Capture the cell that displays the provided text and extract its (x, y) central coordinate. 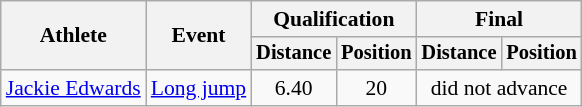
Event (198, 36)
20 (376, 88)
Jackie Edwards (74, 88)
Final (498, 19)
Athlete (74, 36)
Qualification (334, 19)
6.40 (294, 88)
did not advance (498, 88)
Long jump (198, 88)
